Return the (X, Y) coordinate for the center point of the cell that contains the specified text.  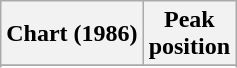
Peakposition (189, 34)
Chart (1986) (72, 34)
